Return [X, Y] of the center of cell containing provided text 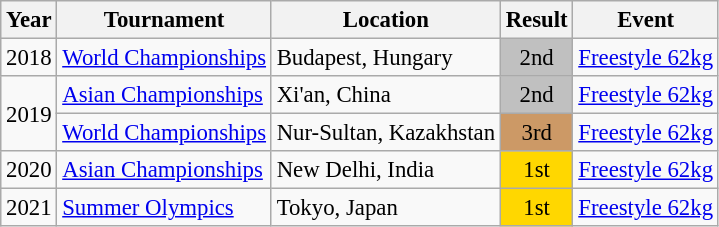
New Delhi, India [386, 170]
Budapest, Hungary [386, 58]
Result [536, 20]
2021 [29, 208]
Event [646, 20]
2019 [29, 114]
3rd [536, 133]
Location [386, 20]
2018 [29, 58]
Summer Olympics [164, 208]
Xi'an, China [386, 95]
2020 [29, 170]
Nur-Sultan, Kazakhstan [386, 133]
Year [29, 20]
Tokyo, Japan [386, 208]
Tournament [164, 20]
